From the cell containing the given text, extract its center point as (X, Y) coordinate. 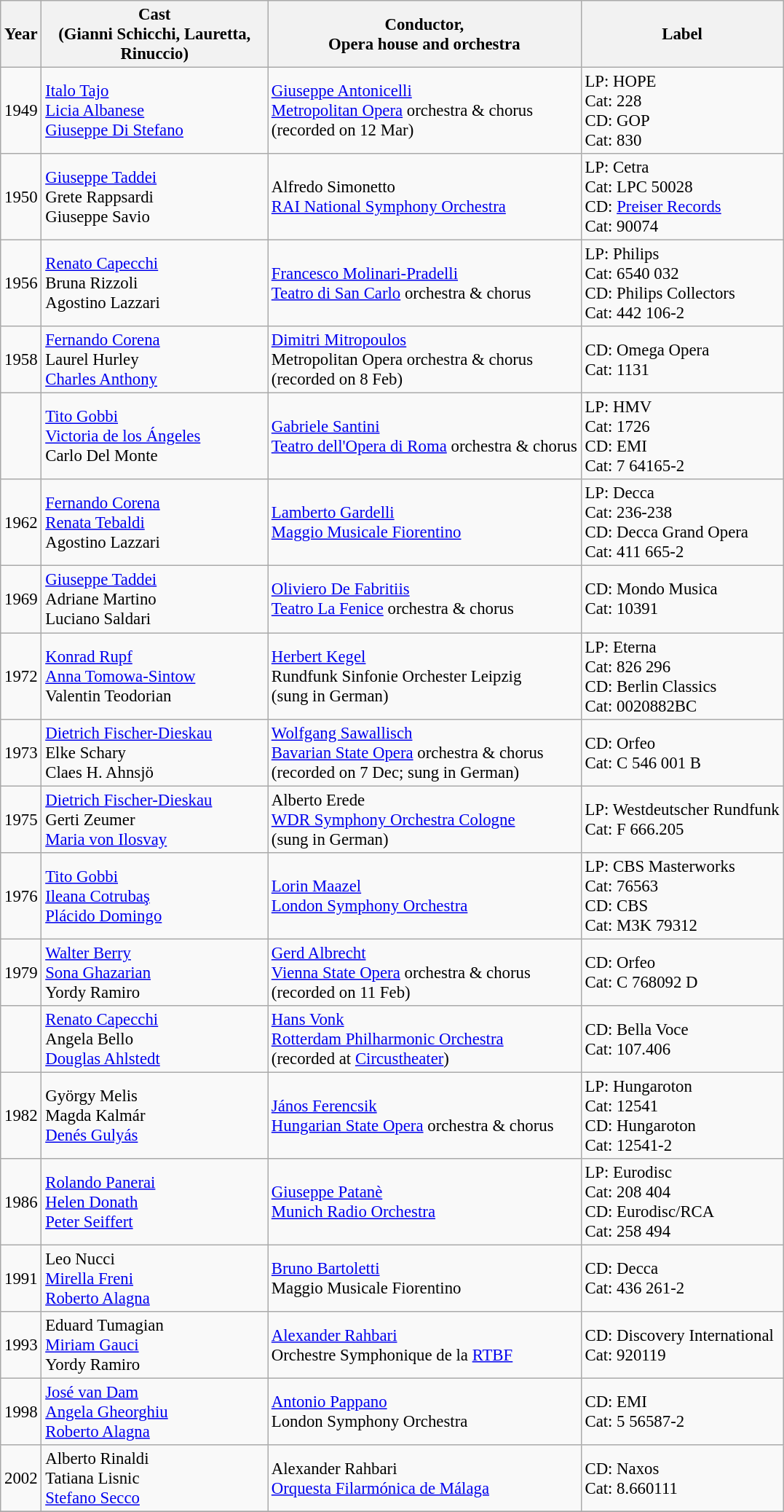
Alberto EredeWDR Symphony Orchestra Cologne(sung in German) (425, 819)
Dimitri MitropoulosMetropolitan Opera orchestra & chorus(recorded on 8 Feb) (425, 360)
1986 (21, 1202)
Alberto RinaldiTatiana Lisnic Stefano Secco (154, 1478)
Gerd AlbrechtVienna State Opera orchestra & chorus(recorded on 11 Feb) (425, 972)
1998 (21, 1412)
Year (21, 34)
Francesco Molinari-PradelliTeatro di San Carlo orchestra & chorus (425, 284)
CD: Discovery InternationalCat: 920119 (682, 1345)
1956 (21, 284)
Dietrich Fischer-DieskauElke ScharyClaes H. Ahnsjö (154, 752)
Alfredo SimonettoRAI National Symphony Orchestra (425, 197)
Alexander RahbariOrquesta Filarmónica de Málaga (425, 1478)
Bruno BartolettiMaggio Musicale Fiorentino (425, 1278)
CD: DeccaCat: 436 261-2 (682, 1278)
Tito GobbiVictoria de los ÁngelesCarlo Del Monte (154, 437)
1973 (21, 752)
LP: HOPECat: 228CD: GOPCat: 830 (682, 111)
Giuseppe AntonicelliMetropolitan Opera orchestra & chorus(recorded on 12 Mar) (425, 111)
Tito GobbiIleana CotrubaşPlácido Domingo (154, 896)
Fernando CorenaRenata TebaldiAgostino Lazzari (154, 523)
LP: CBS MasterworksCat: 76563CD: CBSCat: M3K 79312 (682, 896)
CD: Omega OperaCat: 1131 (682, 360)
1958 (21, 360)
Lorin MaazelLondon Symphony Orchestra (425, 896)
LP: CetraCat: LPC 50028CD: Preiser RecordsCat: 90074 (682, 197)
CD: Mondo MusicaCat: 10391 (682, 599)
1962 (21, 523)
LP: PhilipsCat: 6540 032CD: Philips CollectorsCat: 442 106-2 (682, 284)
1949 (21, 111)
1982 (21, 1116)
Italo TajoLicia AlbaneseGiuseppe Di Stefano (154, 111)
1991 (21, 1278)
CD: Bella VoceCat: 107.406 (682, 1039)
José van DamAngela GheorghiuRoberto Alagna (154, 1412)
Alexander RahbariOrchestre Symphonique de la RTBF (425, 1345)
1950 (21, 197)
Eduard TumagianMiriam GauciYordy Ramiro (154, 1345)
2002 (21, 1478)
1975 (21, 819)
Herbert KegelRundfunk Sinfonie Orchester Leipzig(sung in German) (425, 676)
CD: NaxosCat: 8.660111 (682, 1478)
Antonio PappanoLondon Symphony Orchestra (425, 1412)
Oliviero De FabritiisTeatro La Fenice orchestra & chorus (425, 599)
Giuseppe TaddeiAdriane MartinoLuciano Saldari (154, 599)
Lamberto GardelliMaggio Musicale Fiorentino (425, 523)
LP: HungarotonCat: 12541CD: HungarotonCat: 12541-2 (682, 1116)
Wolfgang SawallischBavarian State Opera orchestra & chorus(recorded on 7 Dec; sung in German) (425, 752)
Renato CapecchiBruna RizzoliAgostino Lazzari (154, 284)
Giuseppe PatanèMunich Radio Orchestra (425, 1202)
Konrad RupfAnna Tomowa-SintowValentin Teodorian (154, 676)
LP: EternaCat: 826 296CD: Berlin ClassicsCat: 0020882BC (682, 676)
Conductor,Opera house and orchestra (425, 34)
Leo NucciMirella FreniRoberto Alagna (154, 1278)
1969 (21, 599)
1993 (21, 1345)
LP: HMVCat: 1726CD: EMICat: 7 64165-2 (682, 437)
Hans VonkRotterdam Philharmonic Orchestra(recorded at Circustheater) (425, 1039)
1979 (21, 972)
CD: OrfeoCat: C 546 001 B (682, 752)
Giuseppe TaddeiGrete RappsardiGiuseppe Savio (154, 197)
Renato CapecchiAngela BelloDouglas Ahlstedt (154, 1039)
LP: DeccaCat: 236-238CD: Decca Grand OperaCat: 411 665-2 (682, 523)
LP: Westdeutscher RundfunkCat: F 666.205 (682, 819)
1972 (21, 676)
LP: EurodiscCat: 208 404CD: Eurodisc/RCACat: 258 494 (682, 1202)
Label (682, 34)
György MelisMagda KalmárDenés Gulyás (154, 1116)
CD: EMICat: 5 56587-2 (682, 1412)
1976 (21, 896)
Gabriele SantiniTeatro dell'Opera di Roma orchestra & chorus (425, 437)
Walter BerrySona GhazarianYordy Ramiro (154, 972)
Dietrich Fischer-DieskauGerti ZeumerMaria von Ilosvay (154, 819)
Cast(Gianni Schicchi, Lauretta, Rinuccio) (154, 34)
CD: OrfeoCat: C 768092 D (682, 972)
Rolando PaneraiHelen DonathPeter Seiffert (154, 1202)
János FerencsikHungarian State Opera orchestra & chorus (425, 1116)
Fernando CorenaLaurel HurleyCharles Anthony (154, 360)
